Scan for the cell matching the given text and deliver its (x, y) coordinate at center. 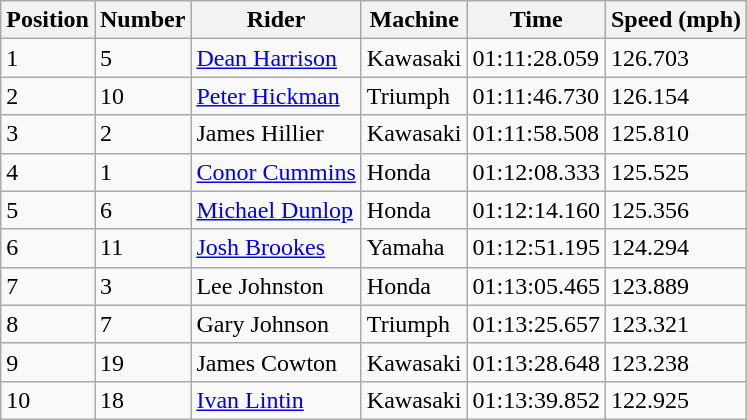
19 (142, 362)
Rider (276, 20)
Dean Harrison (276, 58)
01:13:28.648 (536, 362)
11 (142, 248)
9 (48, 362)
125.356 (676, 210)
01:12:14.160 (536, 210)
125.810 (676, 134)
126.703 (676, 58)
Conor Cummins (276, 172)
01:11:28.059 (536, 58)
123.321 (676, 324)
Time (536, 20)
Machine (414, 20)
Yamaha (414, 248)
Michael Dunlop (276, 210)
123.889 (676, 286)
Lee Johnston (276, 286)
8 (48, 324)
Position (48, 20)
124.294 (676, 248)
18 (142, 400)
01:12:51.195 (536, 248)
James Cowton (276, 362)
Gary Johnson (276, 324)
01:13:05.465 (536, 286)
126.154 (676, 96)
01:13:25.657 (536, 324)
James Hillier (276, 134)
01:12:08.333 (536, 172)
4 (48, 172)
01:11:58.508 (536, 134)
Josh Brookes (276, 248)
01:11:46.730 (536, 96)
Ivan Lintin (276, 400)
123.238 (676, 362)
125.525 (676, 172)
122.925 (676, 400)
01:13:39.852 (536, 400)
Speed (mph) (676, 20)
Peter Hickman (276, 96)
Number (142, 20)
